For the text-containing cell, return its midpoint in [x, y] coordinate format. 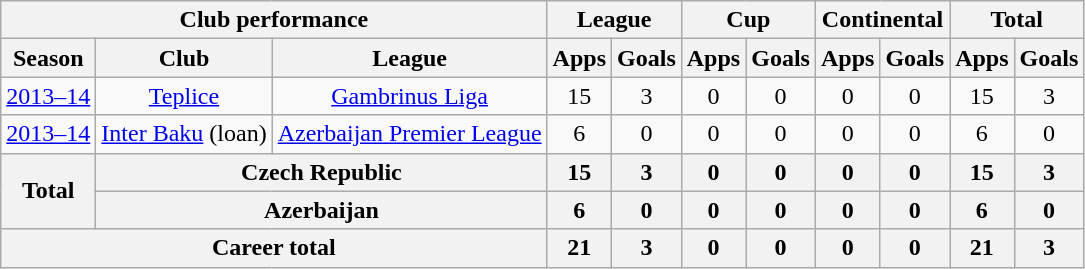
Inter Baku (loan) [184, 134]
Season [48, 58]
Azerbaijan Premier League [410, 134]
Czech Republic [322, 172]
Career total [274, 248]
Teplice [184, 96]
Gambrinus Liga [410, 96]
Club performance [274, 20]
Azerbaijan [322, 210]
Continental [882, 20]
Cup [748, 20]
Club [184, 58]
